Provide the (x, y) coordinate of the cell's center where the given text is located.  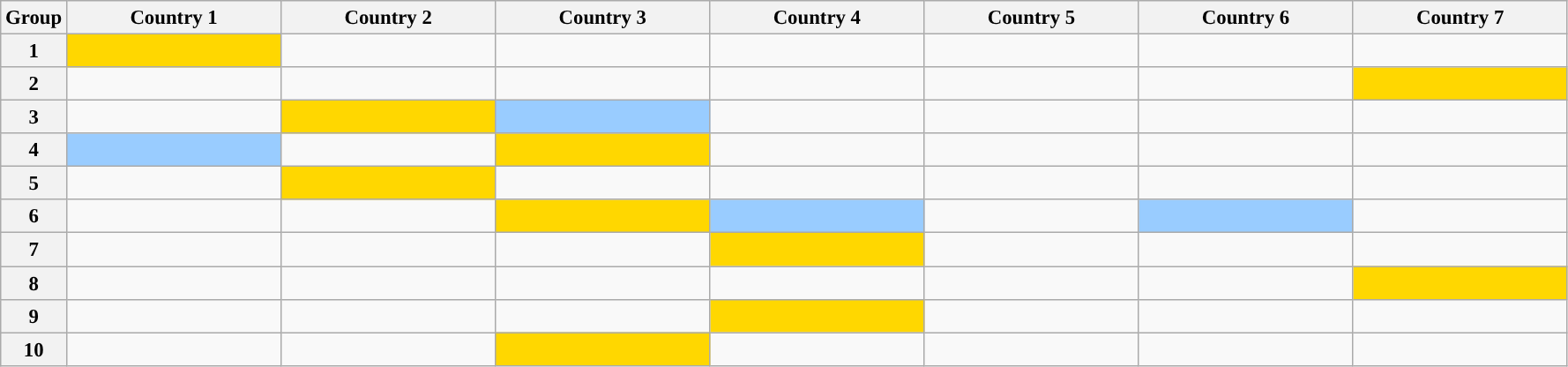
1 (34, 51)
Country 5 (1032, 18)
4 (34, 150)
2 (34, 84)
Group (34, 18)
Country 3 (603, 18)
Country 4 (817, 18)
9 (34, 316)
Country 2 (388, 18)
8 (34, 283)
10 (34, 349)
Country 7 (1460, 18)
5 (34, 183)
Country 1 (175, 18)
Country 6 (1245, 18)
3 (34, 117)
6 (34, 216)
7 (34, 250)
